Pinpoint the cell where the given text exists, returning its [X, Y] midpoint coordinate. 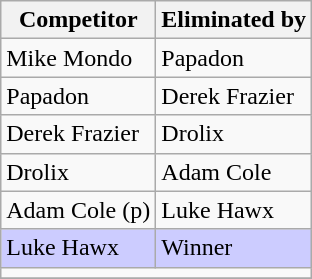
Adam Cole [234, 172]
Winner [234, 248]
Eliminated by [234, 20]
Adam Cole (p) [78, 210]
Mike Mondo [78, 58]
Competitor [78, 20]
